Extract the [X, Y] coordinate from the center of the cell holding the provided text.  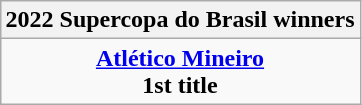
2022 Supercopa do Brasil winners [180, 20]
Atlético Mineiro1st title [180, 72]
